Pinpoint the cell where the given text exists, returning its [X, Y] midpoint coordinate. 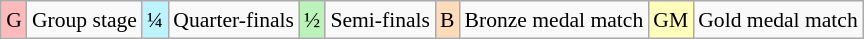
¼ [155, 20]
½ [312, 20]
G [14, 20]
Group stage [84, 20]
Quarter-finals [234, 20]
Semi-finals [380, 20]
Gold medal match [778, 20]
B [448, 20]
Bronze medal match [554, 20]
GM [670, 20]
